Locate the cell with the specified text and output its (x, y) center coordinate. 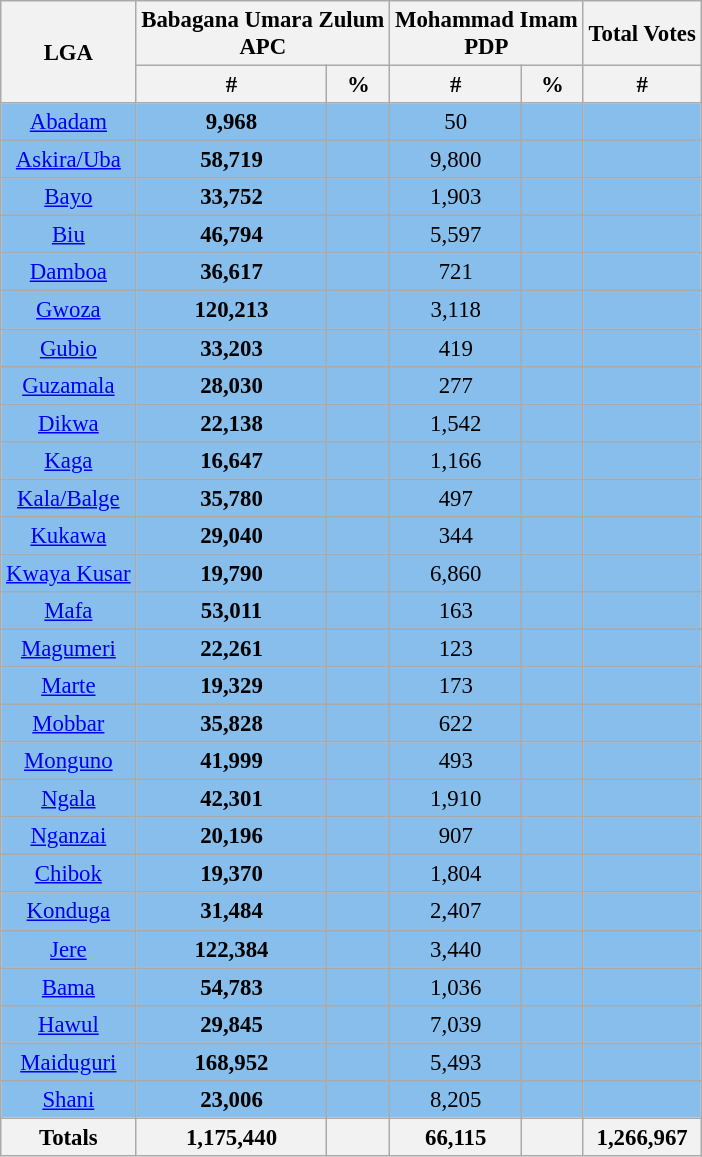
120,213 (232, 310)
497 (456, 498)
Kaga (68, 460)
Gwoza (68, 310)
Mohammad ImamPDP (486, 34)
Totals (68, 1137)
419 (456, 348)
907 (456, 836)
35,780 (232, 498)
622 (456, 724)
36,617 (232, 273)
1,036 (456, 987)
31,484 (232, 912)
Kwaya Kusar (68, 573)
Maiduguri (68, 1062)
Konduga (68, 912)
33,203 (232, 348)
5,597 (456, 235)
Chibok (68, 874)
20,196 (232, 836)
Askira/Uba (68, 160)
Damboa (68, 273)
22,138 (232, 423)
Jere (68, 949)
Kukawa (68, 536)
Babagana Umara ZulumAPC (263, 34)
Magumeri (68, 648)
29,040 (232, 536)
3,440 (456, 949)
LGA (68, 52)
42,301 (232, 799)
16,647 (232, 460)
5,493 (456, 1062)
1,166 (456, 460)
Dikwa (68, 423)
46,794 (232, 235)
19,329 (232, 686)
122,384 (232, 949)
1,175,440 (232, 1137)
1,910 (456, 799)
344 (456, 536)
Marte (68, 686)
54,783 (232, 987)
Monguno (68, 761)
1,542 (456, 423)
Biu (68, 235)
Kala/Balge (68, 498)
19,790 (232, 573)
163 (456, 611)
123 (456, 648)
8,205 (456, 1100)
1,266,967 (642, 1137)
493 (456, 761)
23,006 (232, 1100)
Mafa (68, 611)
Ngala (68, 799)
3,118 (456, 310)
1,804 (456, 874)
41,999 (232, 761)
Mobbar (68, 724)
Hawul (68, 1024)
Nganzai (68, 836)
19,370 (232, 874)
Total Votes (642, 34)
22,261 (232, 648)
50 (456, 122)
53,011 (232, 611)
168,952 (232, 1062)
28,030 (232, 385)
Gubio (68, 348)
173 (456, 686)
Bama (68, 987)
35,828 (232, 724)
Bayo (68, 197)
66,115 (456, 1137)
277 (456, 385)
6,860 (456, 573)
1,903 (456, 197)
Shani (68, 1100)
33,752 (232, 197)
Abadam (68, 122)
9,968 (232, 122)
9,800 (456, 160)
29,845 (232, 1024)
Guzamala (68, 385)
58,719 (232, 160)
2,407 (456, 912)
721 (456, 273)
7,039 (456, 1024)
